Find where the given text appears and provide that cell's center as [x, y] coordinate. 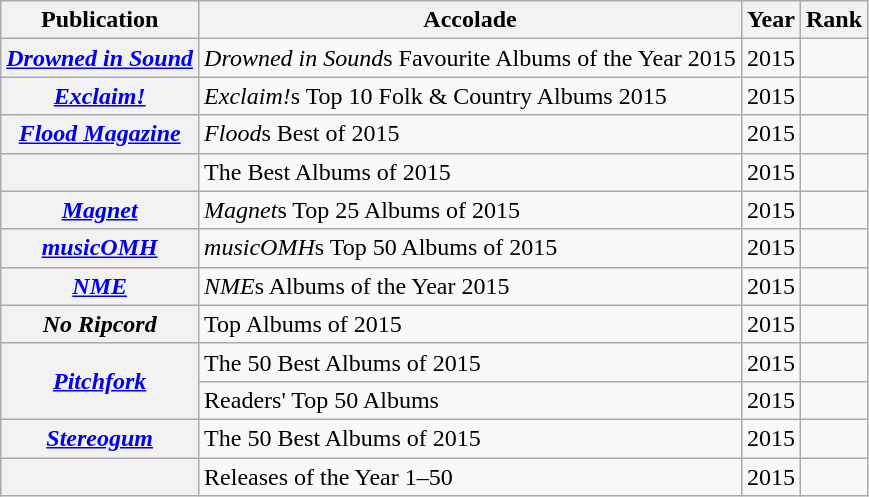
Stereogum [100, 438]
Readers' Top 50 Albums [470, 400]
Drowned in Sounds Favourite Albums of the Year 2015 [470, 58]
NME [100, 286]
Releases of the Year 1–50 [470, 477]
The Best Albums of 2015 [470, 172]
Flood Magazine [100, 134]
NMEs Albums of the Year 2015 [470, 286]
Rank [834, 20]
Magnet [100, 210]
Publication [100, 20]
Year [770, 20]
Drowned in Sound [100, 58]
Exclaim! [100, 96]
musicOMH [100, 248]
Floods Best of 2015 [470, 134]
No Ripcord [100, 324]
Pitchfork [100, 381]
Magnets Top 25 Albums of 2015 [470, 210]
Top Albums of 2015 [470, 324]
Accolade [470, 20]
musicOMHs Top 50 Albums of 2015 [470, 248]
Exclaim!s Top 10 Folk & Country Albums 2015 [470, 96]
